Detect which cell encompasses the target text, then output its (x, y) center coordinate. 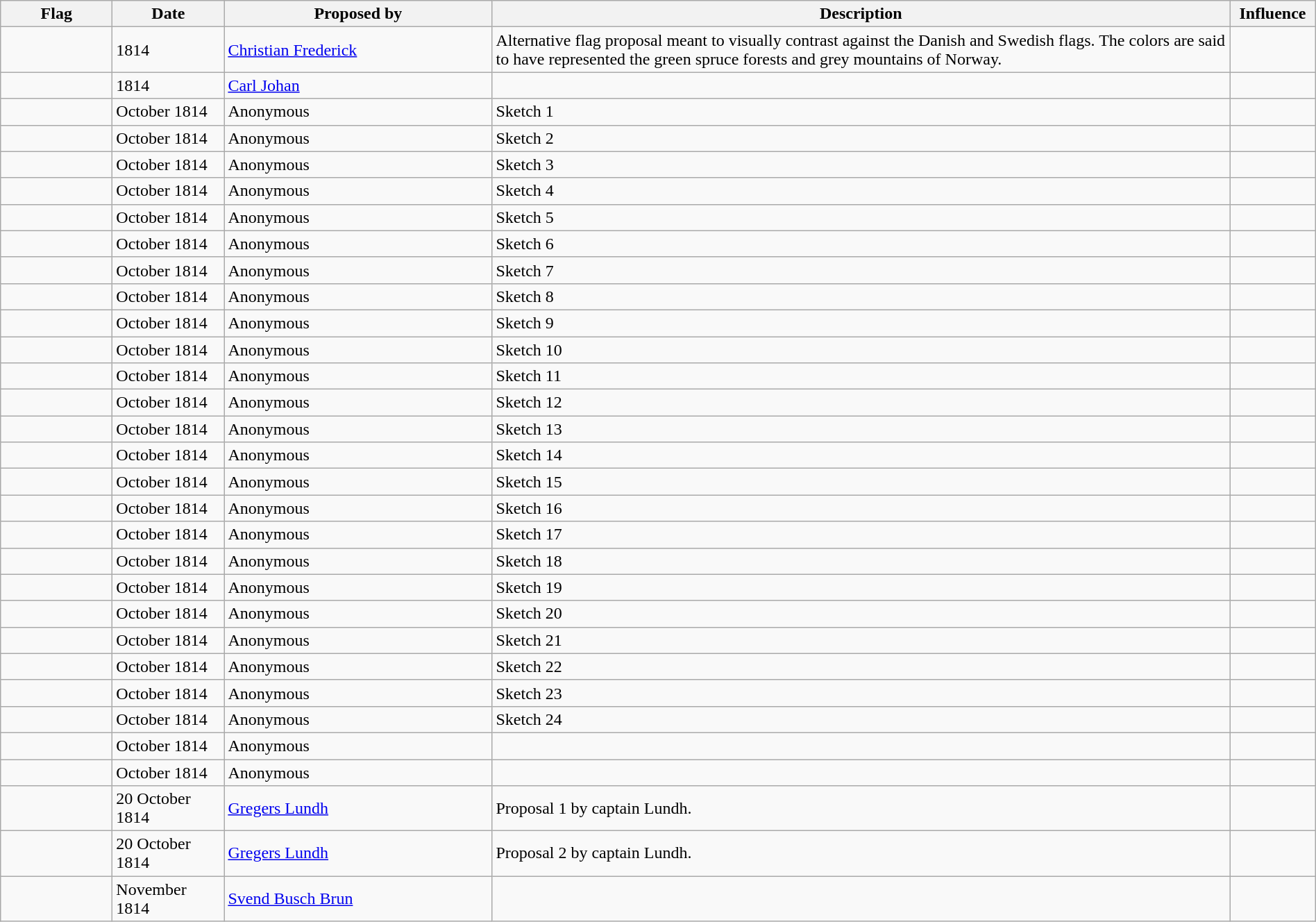
Sketch 9 (861, 323)
Sketch 3 (861, 165)
Sketch 2 (861, 138)
Sketch 20 (861, 614)
Sketch 4 (861, 191)
Sketch 10 (861, 349)
Sketch 8 (861, 296)
Proposed by (358, 14)
Carl Johan (358, 85)
Proposal 2 by captain Lundh. (861, 854)
Sketch 17 (861, 535)
Date (168, 14)
Svend Busch Brun (358, 898)
Sketch 13 (861, 429)
Sketch 14 (861, 455)
Sketch 11 (861, 376)
Sketch 23 (861, 693)
Christian Frederick (358, 50)
Proposal 1 by captain Lundh. (861, 808)
Sketch 16 (861, 508)
Sketch 19 (861, 587)
Description (861, 14)
Sketch 7 (861, 270)
Influence (1273, 14)
Sketch 18 (861, 561)
Flag (57, 14)
Sketch 12 (861, 403)
Sketch 24 (861, 719)
November 1814 (168, 898)
Sketch 15 (861, 482)
Sketch 5 (861, 217)
Sketch 1 (861, 112)
Sketch 6 (861, 244)
Sketch 22 (861, 667)
Sketch 21 (861, 640)
